Capture the cell that displays the provided text and extract its [X, Y] central coordinate. 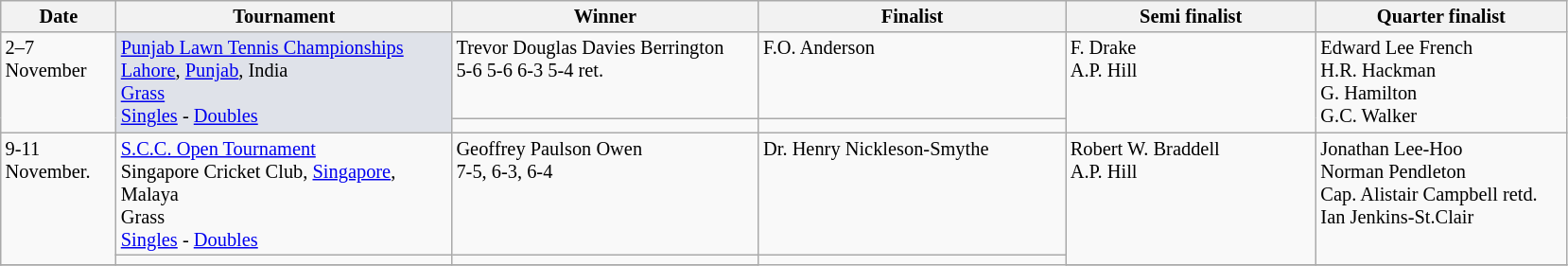
2–7 November [59, 82]
Semi finalist [1192, 16]
Date [59, 16]
Finalist [912, 16]
Dr. Henry Nickleson-Smythe [912, 194]
Quarter finalist [1441, 16]
Robert W. Braddell A.P. Hill [1192, 199]
Edward Lee French H.R. Hackman G. Hamilton G.C. Walker [1441, 82]
9-11 November. [59, 199]
F.O. Anderson [912, 75]
S.C.C. Open TournamentSingapore Cricket Club, Singapore, MalayaGrassSingles - Doubles [284, 194]
F. Drake A.P. Hill [1192, 82]
Punjab Lawn Tennis ChampionshipsLahore, Punjab, IndiaGrassSingles - Doubles [284, 82]
Trevor Douglas Davies Berrington 5-6 5-6 6-3 5-4 ret. [605, 75]
Geoffrey Paulson Owen7-5, 6-3, 6-4 [605, 194]
Tournament [284, 16]
Winner [605, 16]
Jonathan Lee-Hoo Norman Pendleton Cap. Alistair Campbell retd. Ian Jenkins-St.Clair [1441, 199]
